For the text-containing cell, return its midpoint in [X, Y] coordinate format. 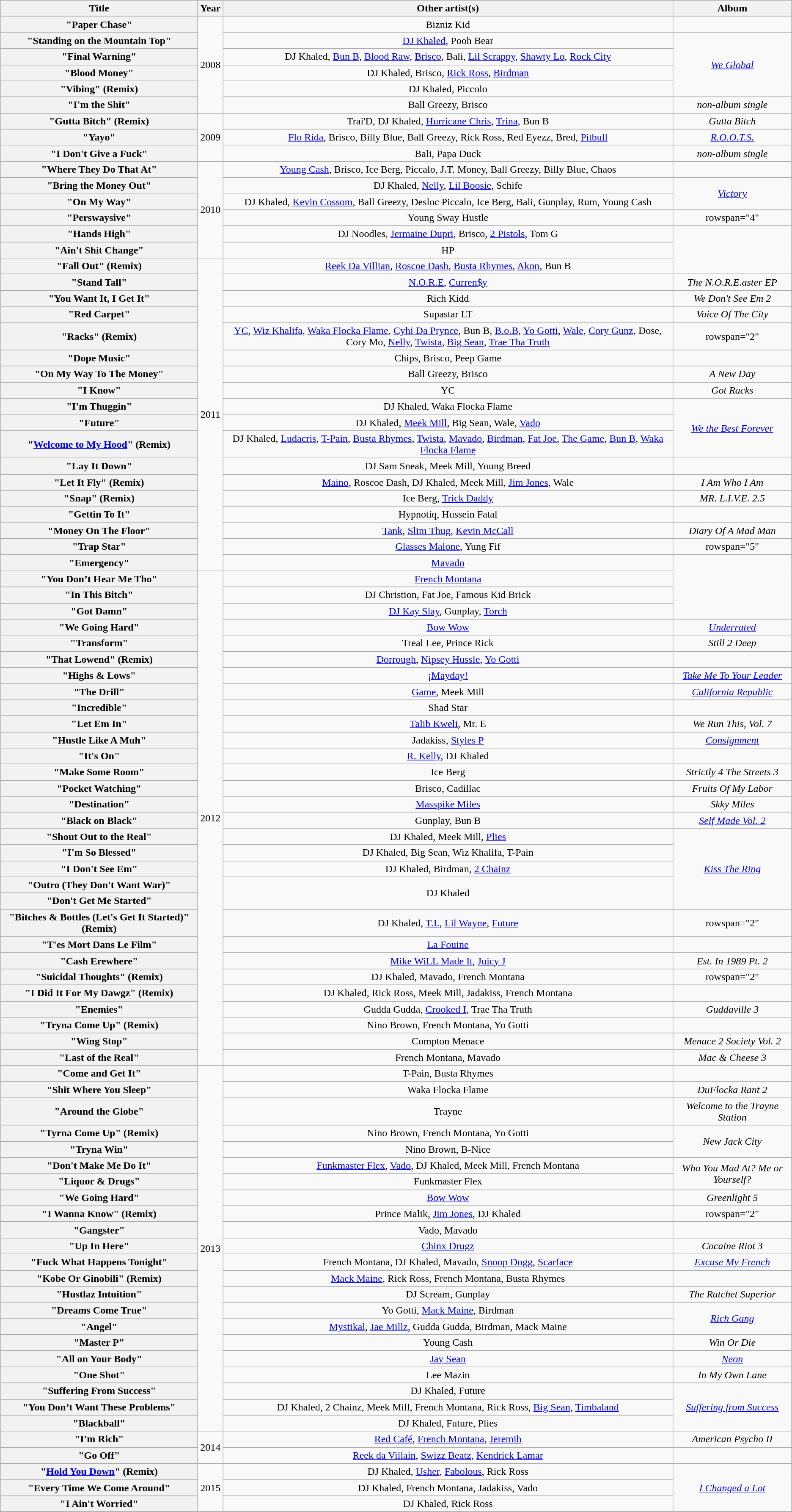
Trayne [448, 1111]
2015 [211, 1487]
DJ Noodles, Jermaine Dupri, Brisco, 2 Pistols, Tom G [448, 234]
Diary Of A Mad Man [732, 531]
Rich Gang [732, 1319]
La Fouine [448, 945]
Mavado [448, 563]
Jay Sean [448, 1359]
DJ Khaled, Waka Flocka Flame [448, 406]
"Gangster" [99, 1230]
"I Did It For My Dawgz" (Remix) [99, 993]
The Ratchet Superior [732, 1294]
Maino, Roscoe Dash, DJ Khaled, Meek Mill, Jim Jones, Wale [448, 482]
"Incredible" [99, 708]
Young Sway Hustle [448, 218]
"Cash Erewhere" [99, 961]
DJ Khaled, Piccolo [448, 89]
YC, Wiz Khalifa, Waka Flocka Flame, Cyhi Da Prynce, Bun B, B.o.B, Yo Gotti, Wale, Cory Gunz, Dose, Cory Mo, Nelly, Twista, Big Sean, Trae Tha Truth [448, 336]
"Gettin To It" [99, 515]
Other artist(s) [448, 8]
"Make Some Room" [99, 772]
Tank, Slim Thug, Kevin McCall [448, 531]
We Run This, Vol. 7 [732, 724]
DJ Khaled [448, 893]
"Transform" [99, 643]
New Jack City [732, 1141]
Victory [732, 193]
Voice Of The City [732, 314]
Funkmaster Flex [448, 1182]
DJ Khaled, Birdman, 2 Chainz [448, 869]
Yo Gotti, Mack Maine, Birdman [448, 1311]
"I Ain't Worried" [99, 1504]
"Shit Where You Sleep" [99, 1090]
"Don't Get Me Started" [99, 901]
"Shout Out to the Real" [99, 837]
DJ Khaled, Future, Plies [448, 1423]
DJ Khaled, Pooh Bear [448, 41]
Album [732, 8]
Treal Lee, Prince Rick [448, 643]
"I'm So Blessed" [99, 853]
"Blackball" [99, 1423]
Got Racks [732, 390]
"Money On The Floor" [99, 531]
Red Café, French Montana, Jeremih [448, 1439]
Menace 2 Society Vol. 2 [732, 1041]
"Bitches & Bottles (Let's Get It Started)" (Remix) [99, 923]
DJ Kay Slay, Gunplay, Torch [448, 611]
"Snap" (Remix) [99, 498]
Neon [732, 1359]
I Am Who I Am [732, 482]
2008 [211, 65]
2013 [211, 1248]
"Pocket Watching" [99, 788]
"I'm Thuggin" [99, 406]
"Kobe Or Ginobili" (Remix) [99, 1278]
Brisco, Cadillac [448, 788]
"Destination" [99, 804]
"I Don't See Em" [99, 869]
"The Drill" [99, 691]
Skky Miles [732, 804]
Ice Berg [448, 772]
"Fuck What Happens Tonight" [99, 1262]
Cocaine Riot 3 [732, 1246]
Title [99, 8]
¡Mayday! [448, 675]
Masspike Miles [448, 804]
DJ Khaled, Brisco, Rick Ross, Birdman [448, 73]
"Fall Out" (Remix) [99, 266]
"Outro (They Don't Want War)" [99, 885]
"Don't Make Me Do It" [99, 1165]
"Hustle Like A Muh" [99, 740]
American Psycho II [732, 1439]
"Blood Money" [99, 73]
Talib Kweli, Mr. E [448, 724]
"Hands High" [99, 234]
Kiss The Ring [732, 869]
"I Wanna Know" (Remix) [99, 1214]
"Tryna Win" [99, 1149]
Bali, Papa Duck [448, 153]
2009 [211, 137]
"I Know" [99, 390]
DJ Khaled, Rick Ross, Meek Mill, Jadakiss, French Montana [448, 993]
We Global [732, 65]
"Gutta Bitch" (Remix) [99, 121]
DJ Khaled, Usher, Fabolous, Rick Ross [448, 1471]
Lee Mazin [448, 1375]
"Stand Tall" [99, 282]
"Enemies" [99, 1009]
"Standing on the Mountain Top" [99, 41]
"T'es Mort Dans Le Film" [99, 945]
Reek da Villain, Swizz Beatz, Kendrick Lamar [448, 1455]
"You Don’t Want These Problems" [99, 1407]
"Perswaysive" [99, 218]
"Vibing" (Remix) [99, 89]
DJ Khaled, Rick Ross [448, 1504]
In My Own Lane [732, 1375]
French Montana, DJ Khaled, Mavado, Snoop Dogg, Scarface [448, 1262]
A New Day [732, 374]
Mac & Cheese 3 [732, 1058]
N.O.R.E, Curren$y [448, 282]
We the Best Forever [732, 428]
"Liquor & Drugs" [99, 1182]
Shad Star [448, 708]
"Let Em In" [99, 724]
"Red Carpet" [99, 314]
R.O.O.T.S. [732, 137]
"Welcome to My Hood" (Remix) [99, 444]
DJ Khaled, Bun B, Blood Raw, Brisco, Bali, Lil Scrappy, Shawty Lo, Rock City [448, 57]
"All on Your Body" [99, 1359]
"Highs & Lows" [99, 675]
Prince Malik, Jim Jones, DJ Khaled [448, 1214]
DJ Khaled, Big Sean, Wiz Khalifa, T-Pain [448, 853]
Est. In 1989 Pt. 2 [732, 961]
"Dope Music" [99, 358]
Compton Menace [448, 1041]
Strictly 4 The Streets 3 [732, 772]
French Montana, Mavado [448, 1058]
Game, Meek Mill [448, 691]
Welcome to the Trayne Station [732, 1111]
Gudda Gudda, Crooked I, Trae Tha Truth [448, 1009]
"Black on Black" [99, 821]
Greenlight 5 [732, 1198]
HP [448, 250]
"Up In Here" [99, 1246]
"Future" [99, 422]
French Montana [448, 579]
"Trap Star" [99, 547]
"Got Damn" [99, 611]
"Master P" [99, 1343]
YC [448, 390]
"Paper Chase" [99, 25]
Suffering from Success [732, 1407]
Guddaville 3 [732, 1009]
DJ Christion, Fat Joe, Famous Kid Brick [448, 595]
"It's On" [99, 756]
"Come and Get It" [99, 1074]
DuFlocka Rant 2 [732, 1090]
"I Don't Give a Fuck" [99, 153]
"Wing Stop" [99, 1041]
"You Don’t Hear Me Tho" [99, 579]
Still 2 Deep [732, 643]
DJ Sam Sneak, Meek Mill, Young Breed [448, 466]
Waka Flocka Flame [448, 1090]
"Final Warning" [99, 57]
"Yayo" [99, 137]
"Tyrna Come Up" (Remix) [99, 1133]
rowspan="5" [732, 547]
rowspan="4" [732, 218]
DJ Khaled, 2 Chainz, Meek Mill, French Montana, Rick Ross, Big Sean, Timbaland [448, 1407]
"Every Time We Come Around" [99, 1487]
DJ Khaled, Kevin Cossom, Ball Greezy, Desloc Piccalo, Ice Berg, Bali, Gunplay, Rum, Young Cash [448, 202]
Fruits Of My Labor [732, 788]
DJ Khaled, Mavado, French Montana [448, 977]
Win Or Die [732, 1343]
"Let It Fly" (Remix) [99, 482]
Chips, Brisco, Peep Game [448, 358]
Bizniz Kid [448, 25]
Hypnotiq, Hussein Fatal [448, 515]
"Tryna Come Up" (Remix) [99, 1025]
Underrated [732, 627]
DJ Khaled, Meek Mill, Big Sean, Wale, Vado [448, 422]
California Republic [732, 691]
T-Pain, Busta Rhymes [448, 1074]
MR. L.I.V.E. 2.5 [732, 498]
"Suicidal Thoughts" (Remix) [99, 977]
DJ Khaled, Nelly, Lil Boosie, Schife [448, 185]
DJ Khaled, Future [448, 1391]
Mystikal, Jae Millz, Gudda Gudda, Birdman, Mack Maine [448, 1327]
"Lay It Down" [99, 466]
"In This Bitch" [99, 595]
2010 [211, 209]
R. Kelly, DJ Khaled [448, 756]
Mike WiLL Made It, Juicy J [448, 961]
"You Want It, I Get It" [99, 298]
Flo Rida, Brisco, Billy Blue, Ball Greezy, Rick Ross, Red Eyezz, Bred, Pitbull [448, 137]
2012 [211, 818]
DJ Scream, Gunplay [448, 1294]
"Angel" [99, 1327]
Excuse My French [732, 1262]
"I'm the Shit" [99, 105]
Vado, Mavado [448, 1230]
"Emergency" [99, 563]
2011 [211, 415]
Ice Berg, Trick Daddy [448, 498]
Year [211, 8]
Supastar LT [448, 314]
I Changed a Lot [732, 1487]
DJ Khaled, Ludacris, T-Pain, Busta Rhymes, Twista, Mavado, Birdman, Fat Joe, The Game, Bun B, Waka Flocka Flame [448, 444]
2014 [211, 1447]
Glasses Malone, Yung Fif [448, 547]
Young Cash [448, 1343]
Mack Maine, Rick Ross, French Montana, Busta Rhymes [448, 1278]
"Hustlaz Intuition" [99, 1294]
Consignment [732, 740]
"Bring the Money Out" [99, 185]
Funkmaster Flex, Vado, DJ Khaled, Meek Mill, French Montana [448, 1165]
"On My Way To The Money" [99, 374]
Gutta Bitch [732, 121]
"Last of the Real" [99, 1058]
"That Lowend" (Remix) [99, 659]
Jadakiss, Styles P [448, 740]
Rich Kidd [448, 298]
"Hold You Down" (Remix) [99, 1471]
"Suffering From Success" [99, 1391]
Gunplay, Bun B [448, 821]
DJ Khaled, Meek Mill, Plies [448, 837]
Reek Da Villian, Roscoe Dash, Busta Rhymes, Akon, Bun B [448, 266]
Self Made Vol. 2 [732, 821]
Young Cash, Brisco, Ice Berg, Piccalo, J.T. Money, Ball Greezy, Billy Blue, Chaos [448, 169]
DJ Khaled, French Montana, Jadakiss, Vado [448, 1487]
"Go Off" [99, 1455]
We Don't See Em 2 [732, 298]
Nino Brown, B-Nice [448, 1149]
"On My Way" [99, 202]
Chinx Drugz [448, 1246]
"Around the Globe" [99, 1111]
"Where They Do That At" [99, 169]
"I'm Rich" [99, 1439]
"Racks" (Remix) [99, 336]
"Dreams Come True" [99, 1311]
"One Shot" [99, 1375]
Dorrough, Nipsey Hussle, Yo Gotti [448, 659]
Take Me To Your Leader [732, 675]
Who You Mad At? Me or Yourself? [732, 1173]
Trai'D, DJ Khaled, Hurricane Chris, Trina, Bun B [448, 121]
DJ Khaled, T.I., Lil Wayne, Future [448, 923]
"Ain't Shit Change" [99, 250]
The N.O.R.E.aster EP [732, 282]
